Detect which cell encompasses the target text, then output its (x, y) center coordinate. 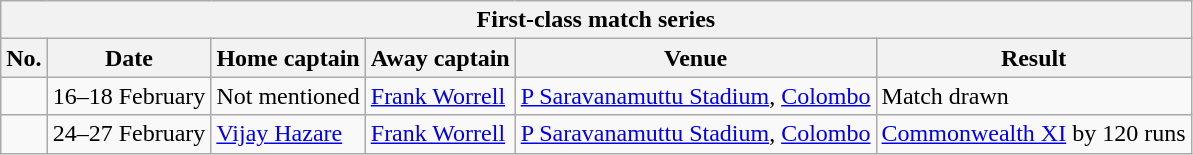
Vijay Hazare (288, 134)
No. (24, 58)
24–27 February (129, 134)
First-class match series (596, 20)
Commonwealth XI by 120 runs (1034, 134)
16–18 February (129, 96)
Date (129, 58)
Match drawn (1034, 96)
Home captain (288, 58)
Not mentioned (288, 96)
Venue (696, 58)
Away captain (440, 58)
Result (1034, 58)
